Detect which cell encompasses the target text, then output its (x, y) center coordinate. 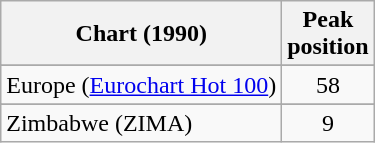
Peakposition (328, 34)
Zimbabwe (ZIMA) (142, 123)
9 (328, 123)
Chart (1990) (142, 34)
58 (328, 85)
Europe (Eurochart Hot 100) (142, 85)
